Detect which cell encompasses the target text, then output its (x, y) center coordinate. 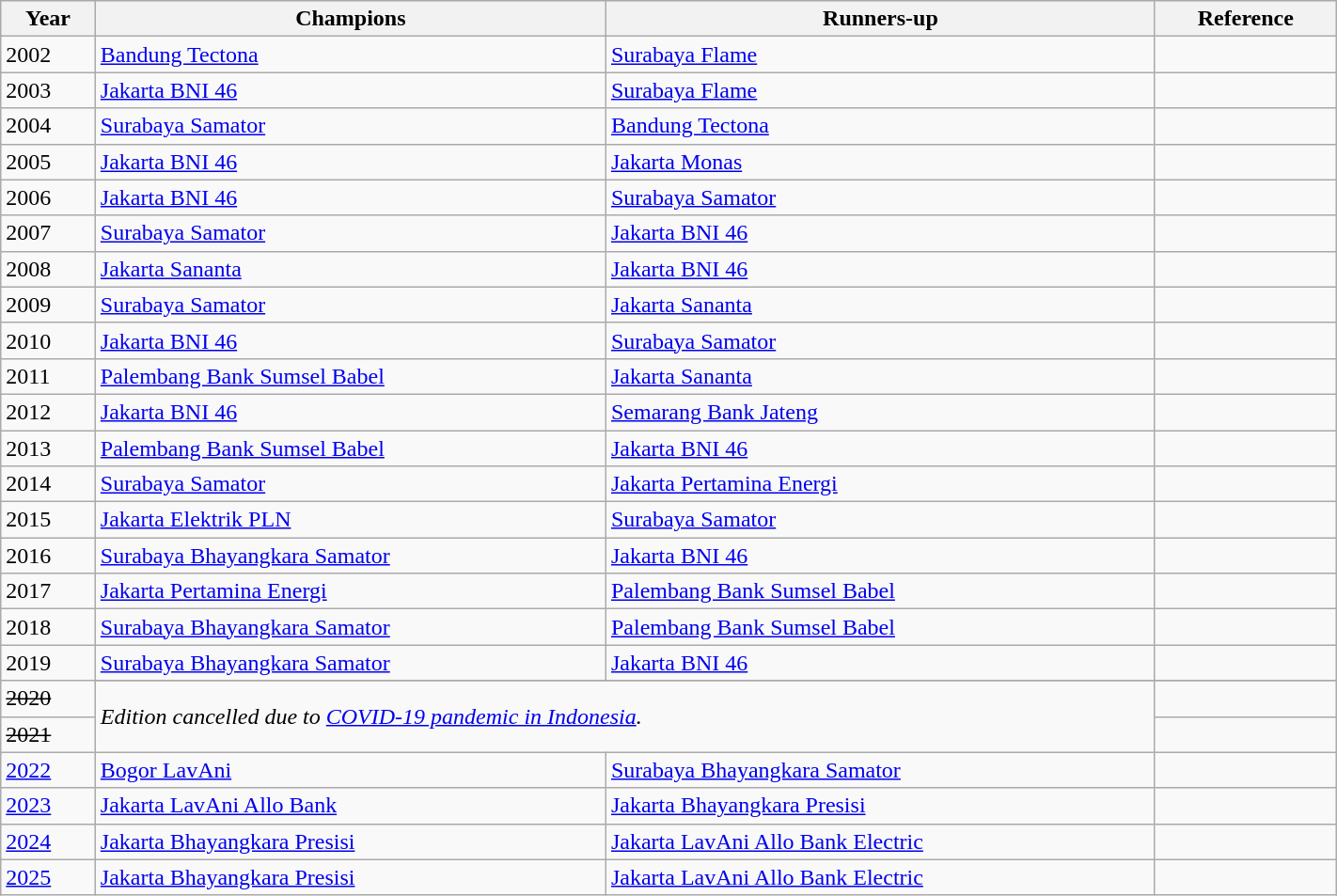
Semarang Bank Jateng (880, 412)
2012 (49, 412)
2005 (49, 162)
2007 (49, 233)
2023 (49, 806)
2020 (49, 699)
Reference (1245, 19)
2019 (49, 663)
2015 (49, 520)
Runners-up (880, 19)
Edition cancelled due to COVID-19 pandemic in Indonesia. (624, 716)
2003 (49, 90)
Bogor LavAni (350, 770)
2024 (49, 841)
Year (49, 19)
Jakarta Elektrik PLN (350, 520)
2011 (49, 376)
2025 (49, 877)
2022 (49, 770)
2008 (49, 269)
2017 (49, 591)
2006 (49, 197)
2021 (49, 734)
2014 (49, 484)
2016 (49, 556)
2018 (49, 627)
Champions (350, 19)
2010 (49, 340)
2009 (49, 305)
2013 (49, 448)
Jakarta LavAni Allo Bank (350, 806)
2004 (49, 126)
Jakarta Monas (880, 162)
2002 (49, 55)
